Provide the (X, Y) coordinate of the cell's center where the given text is located.  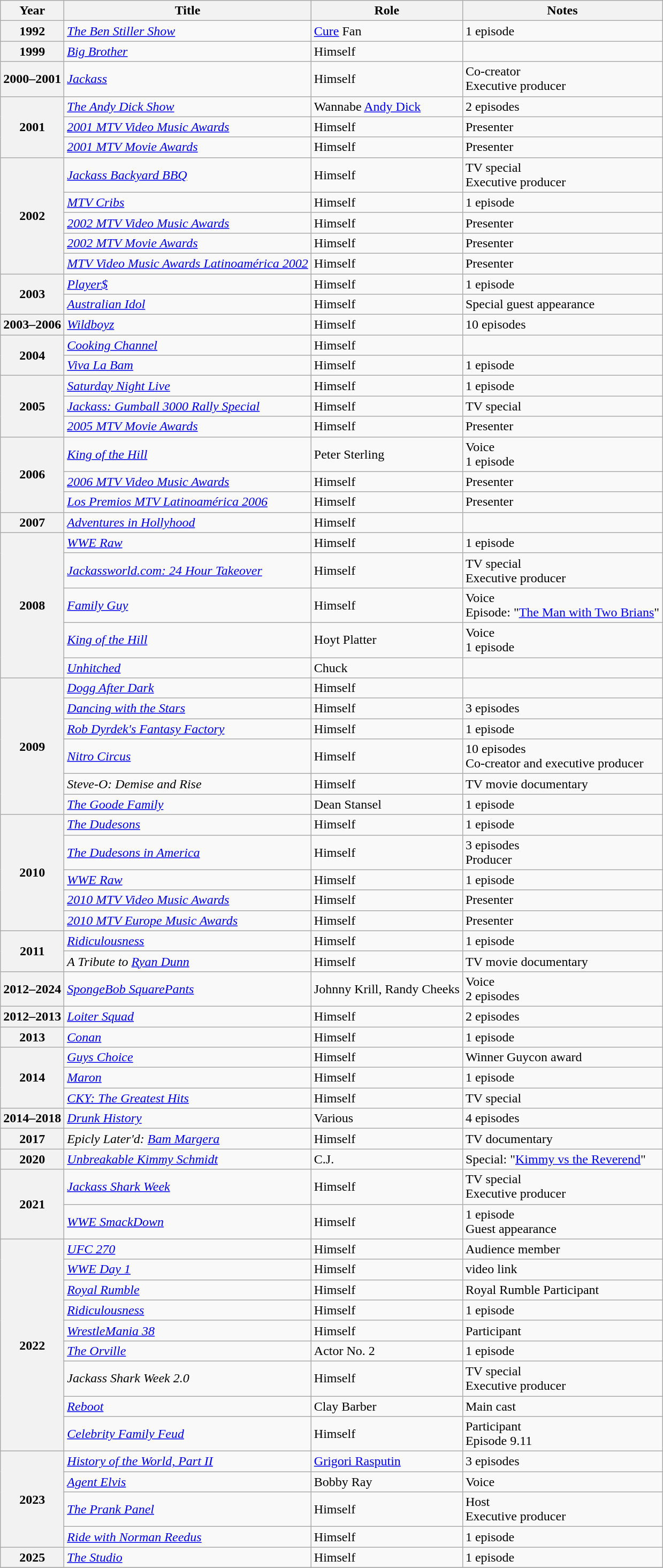
2010 MTV Video Music Awards (188, 900)
2006 (32, 474)
Voice (562, 1482)
Dancing with the Stars (188, 709)
Special guest appearance (562, 305)
Jackass: Gumball 3000 Rally Special (188, 406)
Reboot (188, 1406)
Nitro Circus (188, 757)
Wannabe Andy Dick (386, 106)
10 episodesCo-creator and executive producer (562, 757)
2000–2001 (32, 79)
Los Premios MTV Latinoamérica 2006 (188, 502)
Jackassworld.com: 24 Hour Takeover (188, 570)
2023 (32, 1500)
2003 (32, 294)
2002 MTV Movie Awards (188, 243)
ParticipantEpisode 9.11 (562, 1434)
Maron (188, 1078)
Jackass Shark Week (188, 1187)
Co-creatorExecutive producer (562, 79)
Winner Guycon award (562, 1057)
Celebrity Family Feud (188, 1434)
Adventures in Hollyhood (188, 522)
2008 (32, 605)
Jackass Shark Week 2.0 (188, 1379)
History of the World, Part II (188, 1462)
2012–2024 (32, 989)
Various (386, 1118)
The Dudesons (188, 825)
2014–2018 (32, 1118)
Player$ (188, 284)
The Orville (188, 1351)
2006 MTV Video Music Awards (188, 482)
Title (188, 11)
Actor No. 2 (386, 1351)
video link (562, 1269)
The Goode Family (188, 804)
Peter Sterling (386, 454)
2007 (32, 522)
2012–2013 (32, 1016)
SpongeBob SquarePants (188, 989)
Clay Barber (386, 1406)
2005 MTV Movie Awards (188, 427)
2022 (32, 1345)
Royal Rumble (188, 1290)
2017 (32, 1139)
2011 (32, 951)
Agent Elvis (188, 1482)
2005 (32, 406)
TV documentary (562, 1139)
Main cast (562, 1406)
Steve-O: Demise and Rise (188, 784)
The Andy Dick Show (188, 106)
Audience member (562, 1249)
2010 MTV Europe Music Awards (188, 920)
VoiceEpisode: "The Man with Two Brians" (562, 605)
The Ben Stiller Show (188, 31)
2021 (32, 1204)
MTV Video Music Awards Latinoamérica 2002 (188, 263)
Hoyt Platter (386, 640)
2001 (32, 127)
Jackass (188, 79)
Wildboyz (188, 325)
Conan (188, 1037)
10 episodes (562, 325)
Notes (562, 11)
Big Brother (188, 51)
1999 (32, 51)
Jackass Backyard BBQ (188, 174)
WrestleMania 38 (188, 1330)
The Studio (188, 1557)
Loiter Squad (188, 1016)
Rob Dyrdek's Fantasy Factory (188, 729)
Saturday Night Live (188, 386)
2010 (32, 872)
Cure Fan (386, 31)
Special: "Kimmy vs the Reverend" (562, 1159)
2001 MTV Video Music Awards (188, 127)
2003–2006 (32, 325)
2009 (32, 746)
Dean Stansel (386, 804)
Participant (562, 1330)
The Prank Panel (188, 1509)
2002 (32, 215)
Drunk History (188, 1118)
Unbreakable Kimmy Schmidt (188, 1159)
1 episodeGuest appearance (562, 1221)
A Tribute to Ryan Dunn (188, 961)
MTV Cribs (188, 202)
Viva La Bam (188, 366)
Unhitched (188, 667)
UFC 270 (188, 1249)
Dogg After Dark (188, 688)
HostExecutive producer (562, 1509)
2001 MTV Movie Awards (188, 147)
WWE SmackDown (188, 1221)
Bobby Ray (386, 1482)
Ride with Norman Reedus (188, 1537)
4 episodes (562, 1118)
Guys Choice (188, 1057)
Chuck (386, 667)
CKY: The Greatest Hits (188, 1098)
2004 (32, 355)
1992 (32, 31)
Australian Idol (188, 305)
2020 (32, 1159)
2025 (32, 1557)
3 episodesProducer (562, 852)
2002 MTV Video Music Awards (188, 223)
Family Guy (188, 605)
Voice2 episodes (562, 989)
WWE Day 1 (188, 1269)
Grigori Rasputin (386, 1462)
C.J. (386, 1159)
Epicly Later'd: Bam Margera (188, 1139)
Johnny Krill, Randy Cheeks (386, 989)
2013 (32, 1037)
Royal Rumble Participant (562, 1290)
The Dudesons in America (188, 852)
2014 (32, 1078)
Role (386, 11)
Cooking Channel (188, 345)
Year (32, 11)
